From the cell containing the given text, extract its center point as (x, y) coordinate. 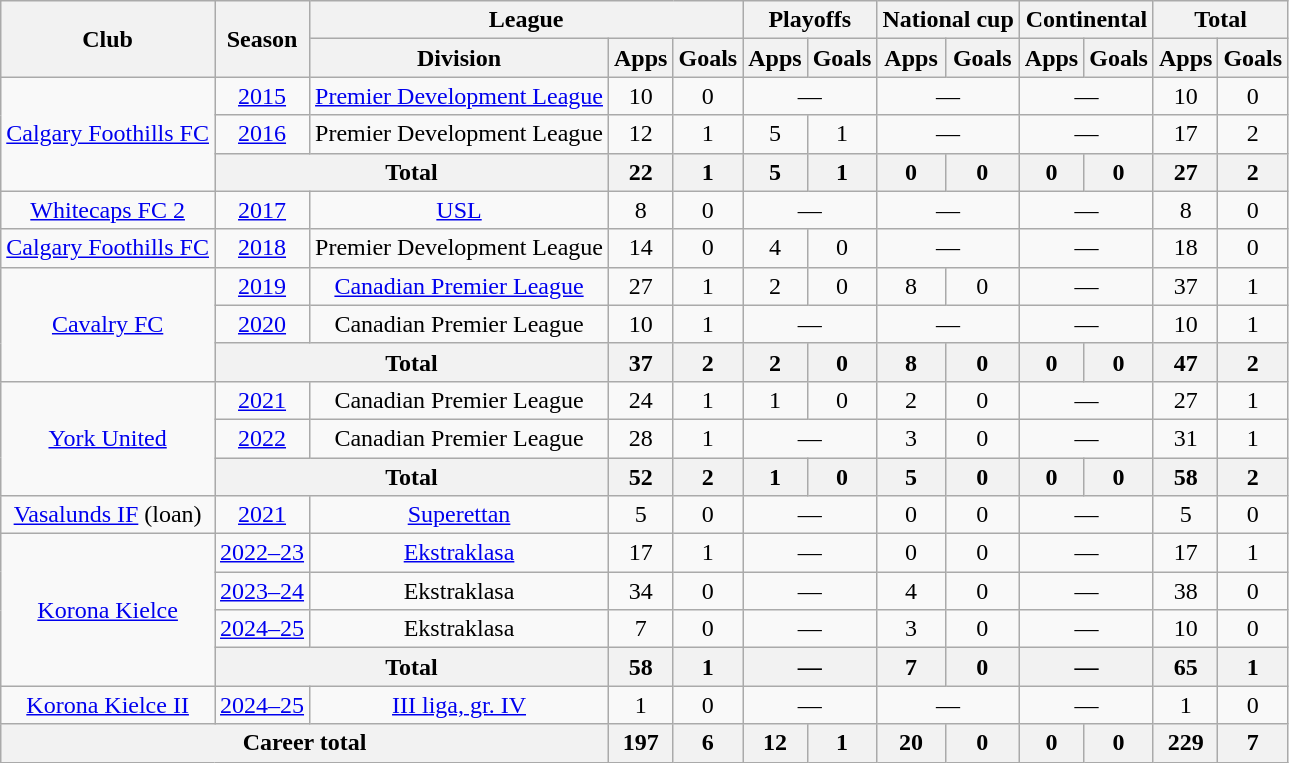
2019 (262, 286)
2023–24 (262, 591)
18 (1185, 248)
197 (641, 743)
USL (460, 210)
14 (641, 248)
Club (108, 39)
York United (108, 438)
National cup (948, 20)
2017 (262, 210)
Playoffs (810, 20)
Vasalunds IF (loan) (108, 515)
65 (1185, 667)
2022 (262, 438)
Continental (1086, 20)
38 (1185, 591)
2016 (262, 134)
League (526, 20)
34 (641, 591)
28 (641, 438)
2020 (262, 324)
31 (1185, 438)
III liga, gr. IV (460, 705)
Cavalry FC (108, 324)
22 (641, 172)
20 (911, 743)
Whitecaps FC 2 (108, 210)
Career total (305, 743)
Superettan (460, 515)
Division (460, 58)
2018 (262, 248)
Korona Kielce (108, 610)
Season (262, 39)
6 (708, 743)
52 (641, 477)
24 (641, 400)
47 (1185, 362)
Korona Kielce II (108, 705)
2022–23 (262, 553)
229 (1185, 743)
2015 (262, 96)
